Determine the (X, Y) coordinate at the center of the cell enclosing the given text.  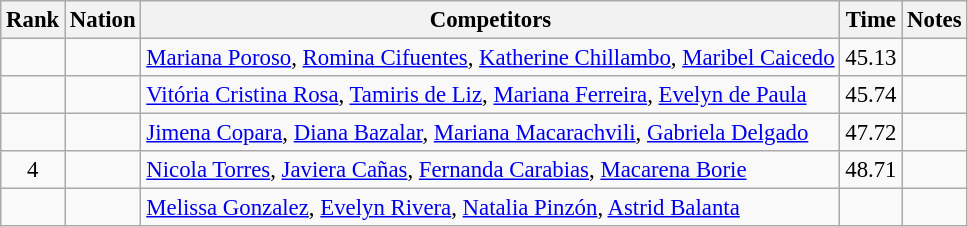
47.72 (871, 133)
45.74 (871, 95)
Competitors (490, 20)
Nicola Torres, Javiera Cañas, Fernanda Carabias, Macarena Borie (490, 170)
Notes (934, 20)
45.13 (871, 58)
Melissa Gonzalez, Evelyn Rivera, Natalia Pinzón, Astrid Balanta (490, 208)
4 (33, 170)
Vitória Cristina Rosa, Tamiris de Liz, Mariana Ferreira, Evelyn de Paula (490, 95)
Jimena Copara, Diana Bazalar, Mariana Macarachvili, Gabriela Delgado (490, 133)
Time (871, 20)
Rank (33, 20)
Nation (103, 20)
48.71 (871, 170)
Mariana Poroso, Romina Cifuentes, Katherine Chillambo, Maribel Caicedo (490, 58)
